For the text-containing cell, return its midpoint in (x, y) coordinate format. 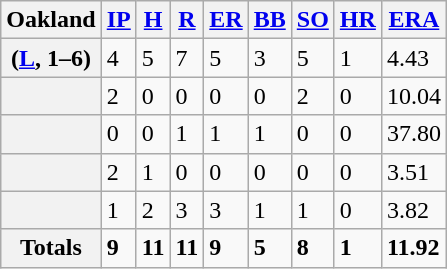
IP (118, 20)
(L, 1–6) (51, 58)
ERA (414, 20)
8 (312, 248)
BB (270, 20)
ER (226, 20)
3.82 (414, 210)
7 (187, 58)
3.51 (414, 172)
11.92 (414, 248)
4 (118, 58)
H (153, 20)
SO (312, 20)
10.04 (414, 96)
R (187, 20)
Oakland (51, 20)
Totals (51, 248)
4.43 (414, 58)
HR (358, 20)
37.80 (414, 134)
